Determine the (X, Y) coordinate at the center of the cell enclosing the given text.  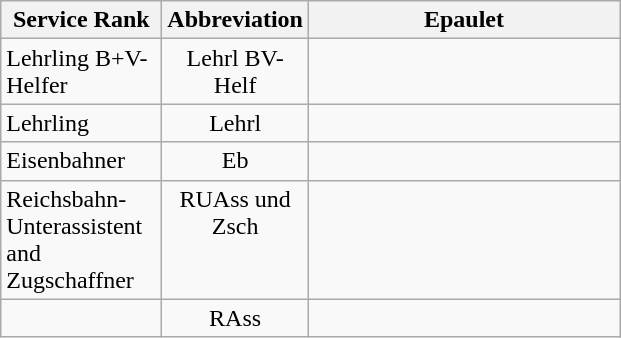
Eb (236, 161)
Eisenbahner (82, 161)
RAss (236, 318)
Epaulet (464, 20)
Lehrl BV-Helf (236, 72)
Service Rank (82, 20)
RUAss und Zsch (236, 240)
Lehrl (236, 123)
Lehrling (82, 123)
Abbreviation (236, 20)
Lehrling B+V-Helfer (82, 72)
Reichsbahn-Unterassistent and Zugschaffner (82, 240)
